Determine the [x, y] coordinate at the center of the cell enclosing the given text.  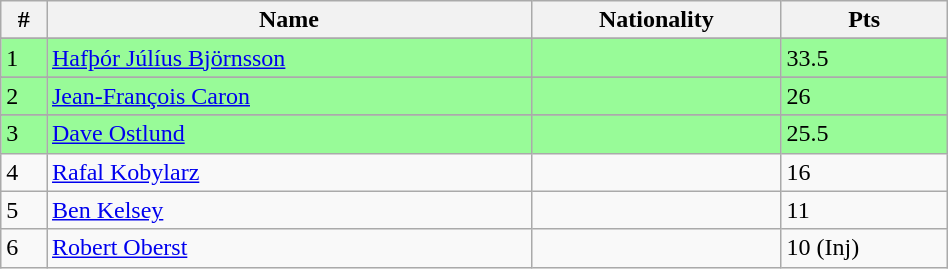
2 [24, 96]
Name [288, 20]
3 [24, 134]
25.5 [864, 134]
Pts [864, 20]
26 [864, 96]
6 [24, 248]
# [24, 20]
5 [24, 210]
Hafþór Júlíus Björnsson [288, 58]
Ben Kelsey [288, 210]
33.5 [864, 58]
11 [864, 210]
Jean-François Caron [288, 96]
16 [864, 172]
Dave Ostlund [288, 134]
10 (Inj) [864, 248]
Nationality [657, 20]
1 [24, 58]
4 [24, 172]
Robert Oberst [288, 248]
Rafal Kobylarz [288, 172]
